Scan for the cell matching the given text and deliver its [x, y] coordinate at center. 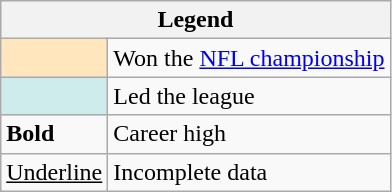
Incomplete data [249, 172]
Won the NFL championship [249, 58]
Bold [54, 134]
Career high [249, 134]
Underline [54, 172]
Led the league [249, 96]
Legend [196, 20]
